From the cell containing the given text, extract its center point as (x, y) coordinate. 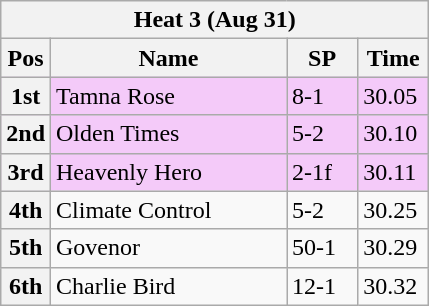
30.32 (394, 286)
30.10 (394, 134)
2-1f (322, 172)
Charlie Bird (169, 286)
Govenor (169, 248)
Climate Control (169, 210)
SP (322, 58)
Tamna Rose (169, 96)
Olden Times (169, 134)
30.25 (394, 210)
30.29 (394, 248)
6th (26, 286)
1st (26, 96)
8-1 (322, 96)
4th (26, 210)
2nd (26, 134)
Pos (26, 58)
30.11 (394, 172)
3rd (26, 172)
Name (169, 58)
50-1 (322, 248)
5th (26, 248)
12-1 (322, 286)
Heat 3 (Aug 31) (215, 20)
Time (394, 58)
30.05 (394, 96)
Heavenly Hero (169, 172)
